From the cell containing the given text, extract its center point as (X, Y) coordinate. 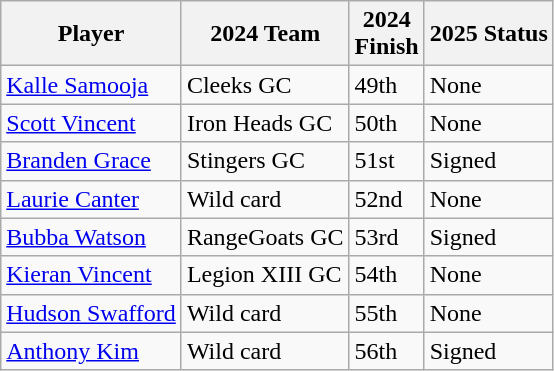
53rd (386, 237)
2024Finish (386, 34)
Player (92, 34)
Kieran Vincent (92, 275)
Cleeks GC (265, 85)
56th (386, 351)
Scott Vincent (92, 123)
Kalle Samooja (92, 85)
49th (386, 85)
55th (386, 313)
Stingers GC (265, 161)
52nd (386, 199)
2025 Status (488, 34)
54th (386, 275)
Branden Grace (92, 161)
Iron Heads GC (265, 123)
Laurie Canter (92, 199)
Anthony Kim (92, 351)
RangeGoats GC (265, 237)
Legion XIII GC (265, 275)
50th (386, 123)
2024 Team (265, 34)
Hudson Swafford (92, 313)
Bubba Watson (92, 237)
51st (386, 161)
